Return the [x, y] coordinate for the center point of the cell that contains the specified text.  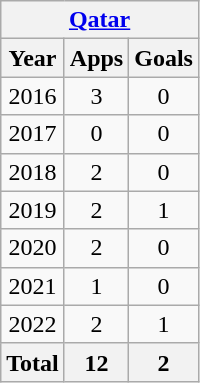
2017 [33, 134]
Year [33, 58]
2016 [33, 96]
Goals [164, 58]
2018 [33, 172]
2021 [33, 286]
2019 [33, 210]
Total [33, 362]
12 [96, 362]
3 [96, 96]
2020 [33, 248]
Apps [96, 58]
Qatar [100, 20]
2022 [33, 324]
